From the cell containing the given text, extract its center point as [X, Y] coordinate. 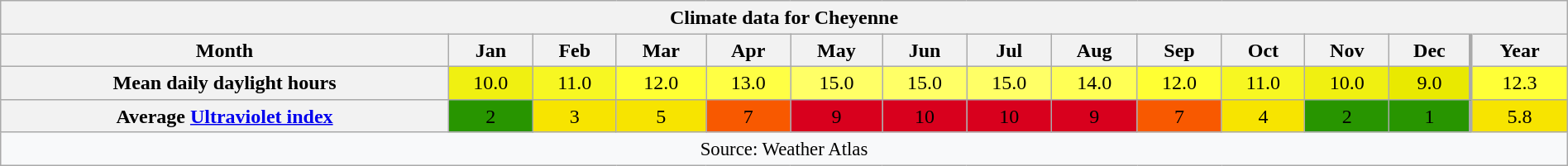
Apr [748, 50]
Average Ultraviolet index [225, 116]
Climate data for Cheyenne [784, 17]
4 [1263, 116]
Sep [1179, 50]
3 [574, 116]
Jul [1009, 50]
Source: Weather Atlas [784, 149]
Mean daily daylight hours [225, 83]
5.8 [1518, 116]
Jan [490, 50]
Aug [1094, 50]
Year [1518, 50]
Feb [574, 50]
14.0 [1094, 83]
Month [225, 50]
Dec [1431, 50]
Nov [1347, 50]
1 [1431, 116]
13.0 [748, 83]
May [837, 50]
9.0 [1431, 83]
12.3 [1518, 83]
Mar [662, 50]
Oct [1263, 50]
5 [662, 116]
Jun [925, 50]
